Search for the cell housing the specified text and yield its [x, y] center coordinate. 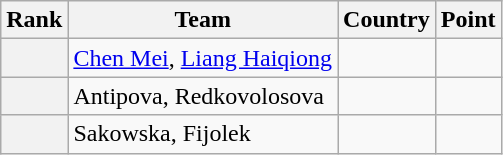
Sakowska, Fijolek [203, 134]
Chen Mei, Liang Haiqiong [203, 58]
Point [468, 20]
Antipova, Redkovolosova [203, 96]
Country [387, 20]
Team [203, 20]
Rank [34, 20]
